For the text-containing cell, return its midpoint in [X, Y] coordinate format. 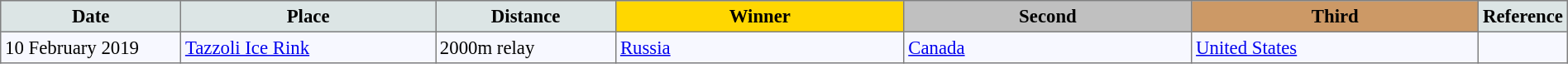
Second [1048, 17]
United States [1335, 47]
Third [1335, 17]
Distance [526, 17]
Date [91, 17]
Reference [1523, 17]
Russia [760, 47]
Canada [1048, 47]
Place [308, 17]
10 February 2019 [91, 47]
Tazzoli Ice Rink [308, 47]
2000m relay [526, 47]
Winner [760, 17]
